Capture the cell that displays the provided text and extract its [x, y] central coordinate. 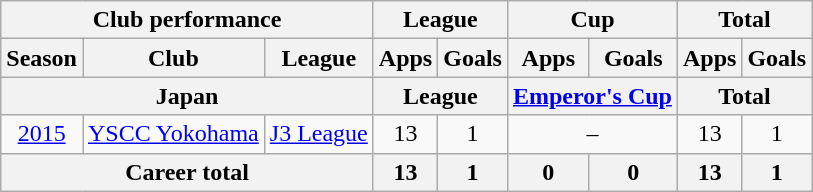
J3 League [318, 134]
Career total [188, 172]
YSCC Yokohama [173, 134]
Emperor's Cup [592, 96]
– [592, 134]
Japan [188, 96]
Club performance [188, 20]
Cup [592, 20]
Season [42, 58]
2015 [42, 134]
Club [173, 58]
